Return the (X, Y) coordinate for the center point of the cell that contains the specified text.  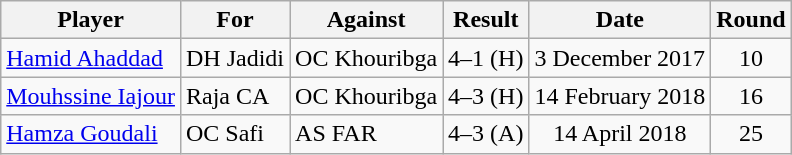
16 (751, 96)
14 February 2018 (620, 96)
Round (751, 20)
DH Jadidi (234, 58)
14 April 2018 (620, 134)
25 (751, 134)
4–3 (H) (486, 96)
For (234, 20)
Result (486, 20)
AS FAR (366, 134)
Hamid Ahaddad (91, 58)
3 December 2017 (620, 58)
Against (366, 20)
OC Safi (234, 134)
4–1 (H) (486, 58)
Player (91, 20)
4–3 (A) (486, 134)
Mouhssine Iajour (91, 96)
10 (751, 58)
Raja CA (234, 96)
Date (620, 20)
Hamza Goudali (91, 134)
